Extract the (x, y) coordinate from the center of the cell holding the provided text.  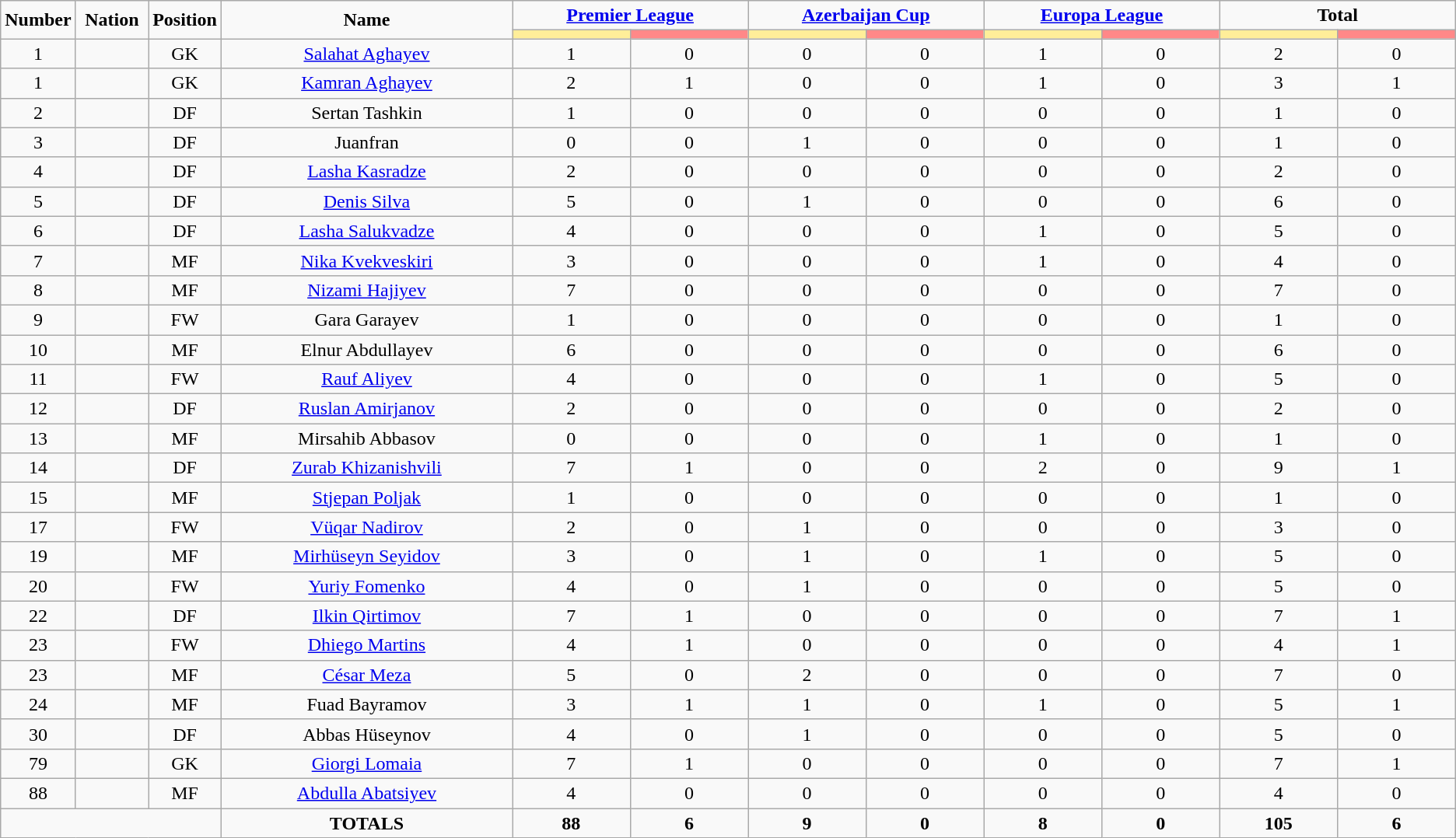
Nizami Hajiyev (366, 290)
TOTALS (366, 823)
Elnur Abdullayev (366, 349)
Nation (112, 20)
Kamran Aghayev (366, 83)
15 (38, 498)
19 (38, 557)
Mirhüseyn Seyidov (366, 557)
Salahat Aghayev (366, 54)
12 (38, 409)
Fuad Bayramov (366, 704)
Azerbaijan Cup (866, 16)
Giorgi Lomaia (366, 763)
20 (38, 586)
Juanfran (366, 142)
11 (38, 379)
Ilkin Qirtimov (366, 616)
Position (185, 20)
30 (38, 734)
Premier League (630, 16)
Lasha Salukvadze (366, 231)
13 (38, 438)
Gara Garayev (366, 319)
Abbas Hüseynov (366, 734)
Vüqar Nadirov (366, 527)
Dhiego Martins (366, 645)
17 (38, 527)
Number (38, 20)
79 (38, 763)
Sertan Tashkin (366, 113)
10 (38, 349)
César Meza (366, 675)
22 (38, 616)
Lasha Kasradze (366, 172)
Name (366, 20)
24 (38, 704)
105 (1279, 823)
Stjepan Poljak (366, 498)
Zurab Khizanishvili (366, 468)
Abdulla Abatsiyev (366, 793)
Nika Kvekveskiri (366, 260)
Ruslan Amirjanov (366, 409)
Denis Silva (366, 201)
Europa League (1101, 16)
14 (38, 468)
Rauf Aliyev (366, 379)
Yuriy Fomenko (366, 586)
Mirsahib Abbasov (366, 438)
Total (1338, 16)
